Output the (X, Y) coordinate of the center of the cell containing the given text.  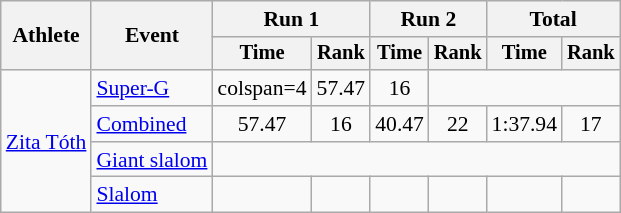
Zita Tóth (46, 141)
Giant slalom (152, 160)
Slalom (152, 195)
Athlete (46, 36)
22 (458, 124)
Super-G (152, 88)
Total (554, 19)
40.47 (400, 124)
Combined (152, 124)
Run 2 (428, 19)
Run 1 (291, 19)
Event (152, 36)
1:37.94 (524, 124)
17 (591, 124)
colspan=4 (262, 88)
